Find where the given text appears and provide that cell's center as (x, y) coordinate. 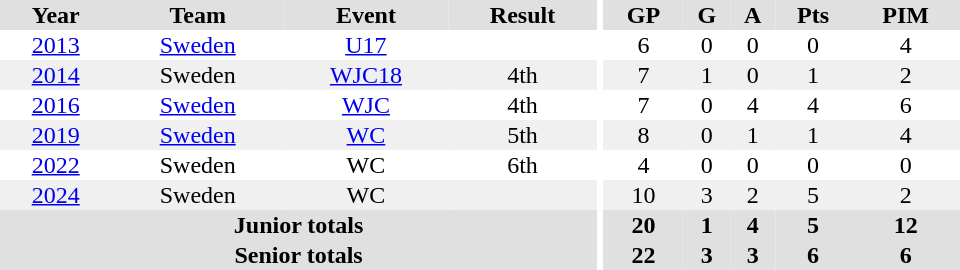
Pts (813, 15)
2022 (56, 165)
22 (644, 255)
WJC18 (366, 75)
U17 (366, 45)
Result (522, 15)
WJC (366, 105)
12 (906, 225)
Senior totals (298, 255)
Event (366, 15)
Junior totals (298, 225)
6th (522, 165)
10 (644, 195)
2024 (56, 195)
8 (644, 135)
5th (522, 135)
20 (644, 225)
Team (198, 15)
2013 (56, 45)
2019 (56, 135)
2016 (56, 105)
GP (644, 15)
PIM (906, 15)
G (706, 15)
A (752, 15)
2014 (56, 75)
Year (56, 15)
